Scan for the cell matching the given text and deliver its [x, y] coordinate at center. 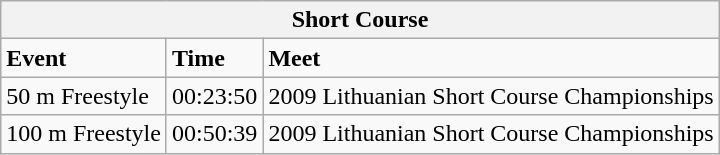
Meet [491, 58]
Event [84, 58]
00:50:39 [214, 134]
00:23:50 [214, 96]
100 m Freestyle [84, 134]
Time [214, 58]
Short Course [360, 20]
50 m Freestyle [84, 96]
